Return the (X, Y) coordinate for the center point of the cell that contains the specified text.  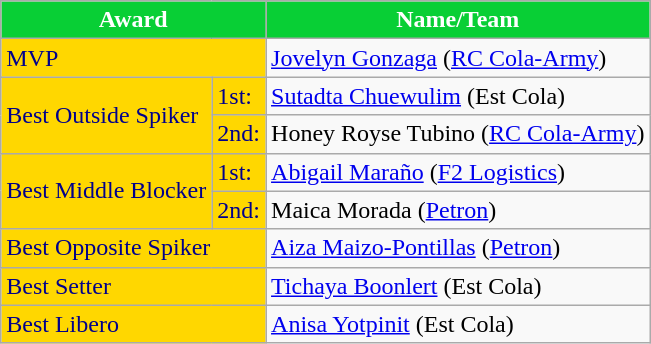
Best Middle Blocker (106, 191)
Award (134, 20)
Abigail Maraño (F2 Logistics) (458, 172)
MVP (134, 58)
Maica Morada (Petron) (458, 210)
Best Libero (134, 324)
Anisa Yotpinit (Est Cola) (458, 324)
Jovelyn Gonzaga (RC Cola-Army) (458, 58)
Best Outside Spiker (106, 115)
Best Setter (134, 286)
Best Opposite Spiker (134, 248)
Honey Royse Tubino (RC Cola-Army) (458, 134)
Name/Team (458, 20)
Tichaya Boonlert (Est Cola) (458, 286)
Sutadta Chuewulim (Est Cola) (458, 96)
Aiza Maizo-Pontillas (Petron) (458, 248)
